Determine the [x, y] coordinate at the center of the cell enclosing the given text.  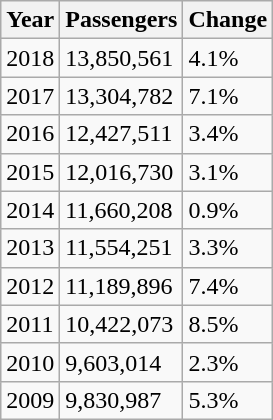
7.1% [228, 96]
2015 [30, 172]
10,422,073 [122, 324]
5.3% [228, 400]
9,830,987 [122, 400]
2018 [30, 58]
11,660,208 [122, 210]
12,016,730 [122, 172]
8.5% [228, 324]
9,603,014 [122, 362]
12,427,511 [122, 134]
2.3% [228, 362]
3.3% [228, 248]
2011 [30, 324]
3.1% [228, 172]
2012 [30, 286]
Year [30, 20]
2017 [30, 96]
Passengers [122, 20]
13,304,782 [122, 96]
4.1% [228, 58]
2009 [30, 400]
0.9% [228, 210]
2014 [30, 210]
3.4% [228, 134]
11,554,251 [122, 248]
13,850,561 [122, 58]
2016 [30, 134]
2010 [30, 362]
2013 [30, 248]
Change [228, 20]
7.4% [228, 286]
11,189,896 [122, 286]
